Detect which cell encompasses the target text, then output its [X, Y] center coordinate. 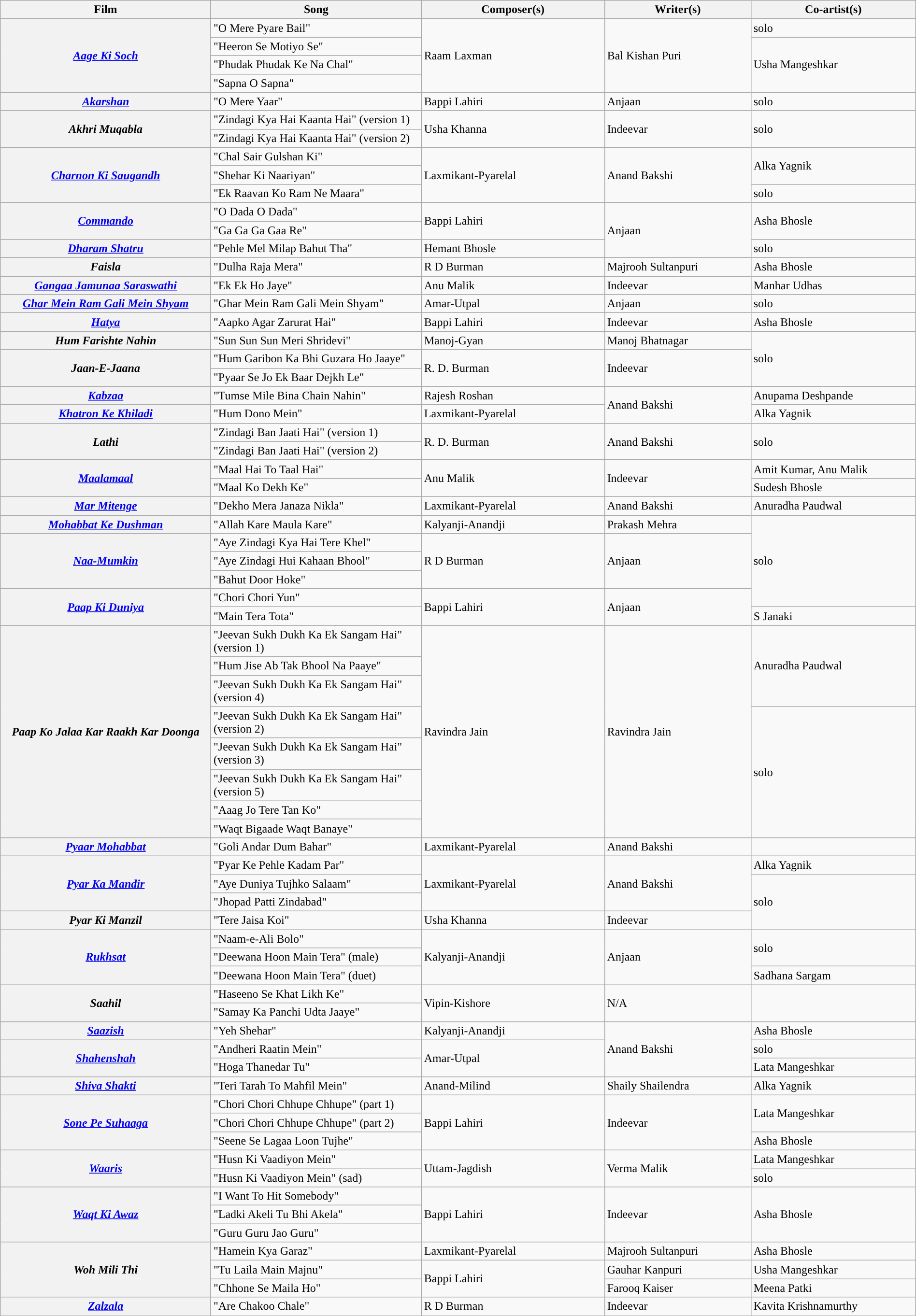
"Jeevan Sukh Dukh Ka Ek Sangam Hai" (version 3) [316, 753]
Meena Patki [833, 1288]
Gauhar Kanpuri [677, 1270]
"Ek Raavan Ko Ram Ne Maara" [316, 193]
"Zindagi Kya Hai Kaanta Hai" (version 1) [316, 120]
"Aye Zindagi Kya Hai Tere Khel" [316, 543]
Hatya [106, 322]
"Husn Ki Vaadiyon Mein" (sad) [316, 1178]
"Haseeno Se Khat Likh Ke" [316, 994]
Waqt Ki Awaz [106, 1215]
Hemant Bhosle [513, 249]
"Teri Tarah To Mahfil Mein" [316, 1086]
"O Mere Yaar" [316, 101]
Amit Kumar, Anu Malik [833, 469]
"Pyaar Se Jo Ek Baar Dejkh Le" [316, 377]
"Tere Jaisa Koi" [316, 920]
Akhri Muqabla [106, 129]
"Jeevan Sukh Dukh Ka Ek Sangam Hai" (version 1) [316, 641]
"Hoga Thanedar Tu" [316, 1067]
"Hum Jise Ab Tak Bhool Na Paaye" [316, 666]
Lathi [106, 441]
"Ghar Mein Ram Gali Mein Shyam" [316, 304]
Saahil [106, 1003]
"Yeh Shehar" [316, 1031]
Pyaar Mohabbat [106, 847]
Anand-Milind [513, 1086]
Writer(s) [677, 10]
Saazish [106, 1031]
Song [316, 10]
Verma Malik [677, 1168]
Ghar Mein Ram Gali Mein Shyam [106, 304]
Pyar Ki Manzil [106, 920]
"Deewana Hoon Main Tera" (duet) [316, 976]
Kavita Krishnamurthy [833, 1306]
"Chhone Se Maila Ho" [316, 1288]
Waaris [106, 1168]
"Waqt Bigaade Waqt Banaye" [316, 828]
"Hum Garibon Ka Bhi Guzara Ho Jaaye" [316, 359]
"Zindagi Kya Hai Kaanta Hai" (version 2) [316, 138]
"Shehar Ki Naariyan" [316, 175]
Paap Ki Duniya [106, 607]
"Tumse Mile Bina Chain Nahin" [316, 396]
Kabzaa [106, 396]
"Aapko Agar Zarurat Hai" [316, 322]
"Guru Guru Jao Guru" [316, 1233]
Naa-Mumkin [106, 561]
"Are Chakoo Chale" [316, 1306]
Paap Ko Jalaa Kar Raakh Kar Doonga [106, 732]
"Samay Ka Panchi Udta Jaaye" [316, 1012]
"Dekho Mera Janaza Nikla" [316, 506]
Film [106, 10]
"O Dada O Dada" [316, 212]
N/A [677, 1003]
Zalzala [106, 1306]
Charnon Ki Saugandh [106, 175]
"Tu Laila Main Majnu" [316, 1270]
"Jeevan Sukh Dukh Ka Ek Sangam Hai" (version 2) [316, 722]
Farooq Kaiser [677, 1288]
Khatron Ke Khiladi [106, 414]
"Sapna O Sapna" [316, 83]
"Jeevan Sukh Dukh Ka Ek Sangam Hai" (version 4) [316, 691]
"Andheri Raatin Mein" [316, 1049]
Gangaa Jamunaa Saraswathi [106, 285]
Mar Mitenge [106, 506]
Shaily Shailendra [677, 1086]
"Phudak Phudak Ke Na Chal" [316, 65]
Akarshan [106, 101]
"Dulha Raja Mera" [316, 267]
"Aye Zindagi Hui Kahaan Bhool" [316, 561]
"Heeron Se Motiyo Se" [316, 46]
"Seene Se Lagaa Loon Tujhe" [316, 1141]
"Ga Ga Ga Gaa Re" [316, 230]
Jaan-E-Jaana [106, 368]
Shiva Shakti [106, 1086]
"Maal Hai To Taal Hai" [316, 469]
"Ladki Akeli Tu Bhi Akela" [316, 1215]
Vipin-Kishore [513, 1003]
Hum Farishte Nahin [106, 340]
"Ek Ek Ho Jaye" [316, 285]
Sadhana Sargam [833, 976]
Woh Mili Thi [106, 1270]
"Deewana Hoon Main Tera" (male) [316, 957]
Pyar Ka Mandir [106, 883]
"Hum Dono Mein" [316, 414]
"Goli Andar Dum Bahar" [316, 847]
Aage Ki Soch [106, 56]
"Pyar Ke Pehle Kadam Par" [316, 865]
"Main Tera Tota" [316, 616]
"Allah Kare Maula Kare" [316, 524]
"Bahut Door Hoke" [316, 580]
Sudesh Bhosle [833, 487]
"I Want To Hit Somebody" [316, 1196]
Bal Kishan Puri [677, 56]
Manoj Bhatnagar [677, 340]
Sone Pe Suhaaga [106, 1122]
"Jhopad Patti Zindabad" [316, 902]
"Maal Ko Dekh Ke" [316, 487]
Uttam-Jagdish [513, 1168]
Faisla [106, 267]
Manoj-Gyan [513, 340]
Rajesh Roshan [513, 396]
Maalamaal [106, 478]
"Sun Sun Sun Meri Shridevi" [316, 340]
"Aaag Jo Tere Tan Ko" [316, 810]
"Hamein Kya Garaz" [316, 1251]
Raam Laxman [513, 56]
"Chal Sair Gulshan Ki" [316, 156]
"Chori Chori Yun" [316, 598]
"Chori Chori Chhupe Chhupe" (part 2) [316, 1122]
"Zindagi Ban Jaati Hai" (version 2) [316, 451]
Composer(s) [513, 10]
Shahenshah [106, 1058]
"Jeevan Sukh Dukh Ka Ek Sangam Hai" (version 5) [316, 785]
"Pehle Mel Milap Bahut Tha" [316, 249]
"Chori Chori Chhupe Chhupe" (part 1) [316, 1104]
Anupama Deshpande [833, 396]
Rukhsat [106, 957]
Manhar Udhas [833, 285]
Co-artist(s) [833, 10]
"O Mere Pyare Bail" [316, 28]
Dharam Shatru [106, 249]
S Janaki [833, 616]
"Aye Duniya Tujhko Salaam" [316, 883]
Prakash Mehra [677, 524]
Commando [106, 221]
"Husn Ki Vaadiyon Mein" [316, 1159]
"Zindagi Ban Jaati Hai" (version 1) [316, 432]
"Naam-e-Ali Bolo" [316, 939]
Mohabbat Ke Dushman [106, 524]
